Locate the cell with the specified text and output its [x, y] center coordinate. 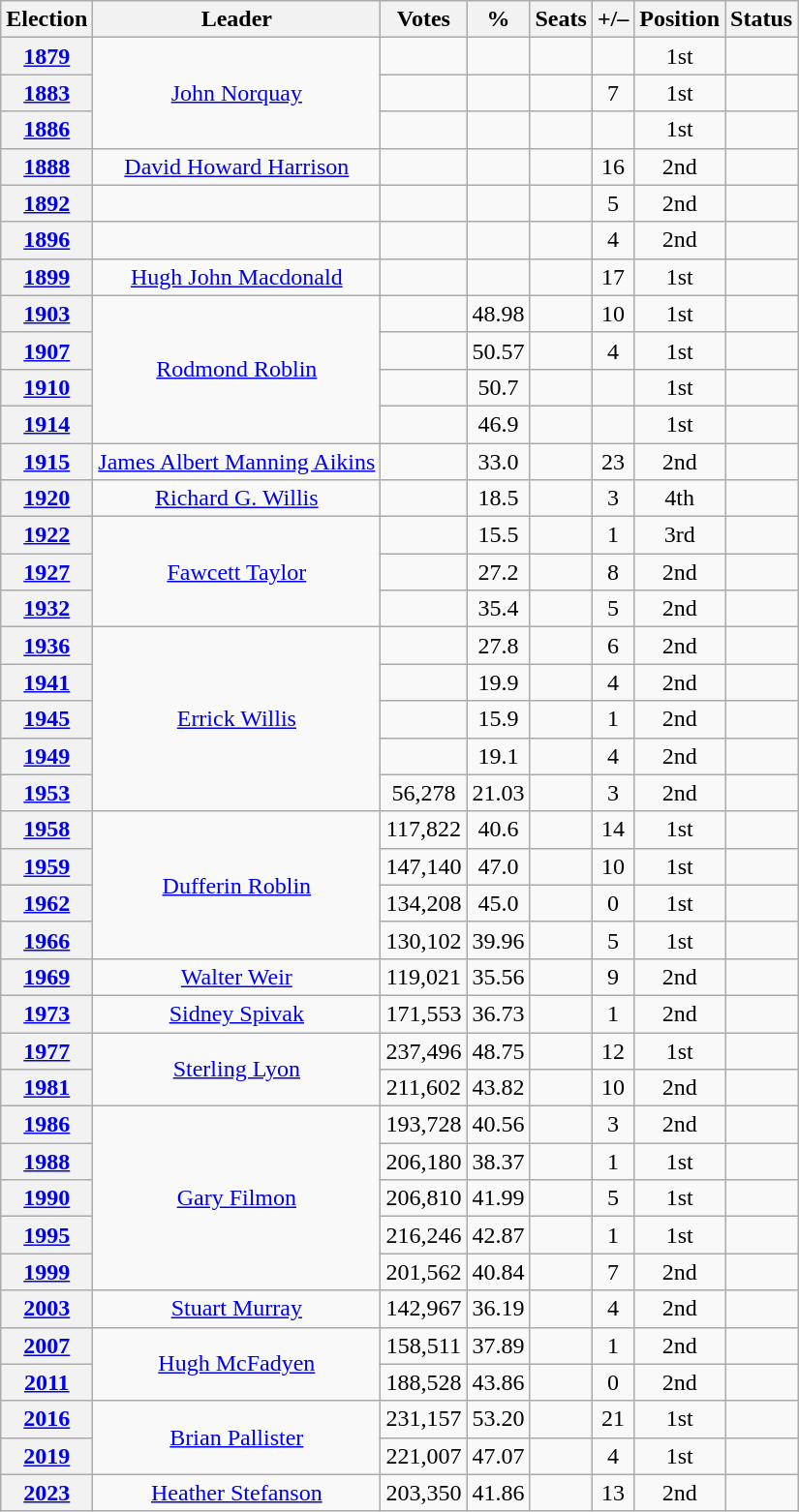
1945 [46, 719]
Gary Filmon [236, 1198]
130,102 [424, 940]
4th [680, 499]
Hugh John Macdonald [236, 277]
1936 [46, 646]
1941 [46, 682]
1981 [46, 1088]
50.57 [498, 350]
1988 [46, 1162]
147,140 [424, 866]
15.5 [498, 535]
56,278 [424, 793]
1914 [46, 424]
47.0 [498, 866]
43.86 [498, 1382]
Sidney Spivak [236, 1013]
8 [612, 572]
18.5 [498, 499]
27.2 [498, 572]
Dufferin Roblin [236, 885]
1932 [46, 609]
Stuart Murray [236, 1309]
Fawcett Taylor [236, 572]
41.99 [498, 1198]
Hugh McFadyen [236, 1364]
1990 [46, 1198]
Errick Willis [236, 719]
2003 [46, 1309]
1886 [46, 130]
17 [612, 277]
1888 [46, 166]
47.07 [498, 1456]
50.7 [498, 387]
21 [612, 1419]
43.82 [498, 1088]
46.9 [498, 424]
1959 [46, 866]
14 [612, 830]
John Norquay [236, 93]
45.0 [498, 903]
2019 [46, 1456]
12 [612, 1050]
Heather Stefanson [236, 1493]
188,528 [424, 1382]
27.8 [498, 646]
+/– [612, 19]
1973 [46, 1013]
Election [46, 19]
1949 [46, 756]
38.37 [498, 1162]
1966 [46, 940]
231,157 [424, 1419]
1999 [46, 1272]
% [498, 19]
1899 [46, 277]
13 [612, 1493]
35.56 [498, 977]
35.4 [498, 609]
1915 [46, 462]
203,350 [424, 1493]
1962 [46, 903]
2023 [46, 1493]
206,180 [424, 1162]
1995 [46, 1235]
1920 [46, 499]
6 [612, 646]
1969 [46, 977]
158,511 [424, 1346]
21.03 [498, 793]
201,562 [424, 1272]
Walter Weir [236, 977]
1883 [46, 93]
40.84 [498, 1272]
142,967 [424, 1309]
Seats [561, 19]
Richard G. Willis [236, 499]
206,810 [424, 1198]
James Albert Manning Aikins [236, 462]
Rodmond Roblin [236, 369]
1903 [46, 314]
1953 [46, 793]
1958 [46, 830]
36.19 [498, 1309]
Sterling Lyon [236, 1069]
16 [612, 166]
1922 [46, 535]
1910 [46, 387]
Votes [424, 19]
37.89 [498, 1346]
3rd [680, 535]
15.9 [498, 719]
19.1 [498, 756]
Status [761, 19]
David Howard Harrison [236, 166]
1892 [46, 203]
Brian Pallister [236, 1437]
171,553 [424, 1013]
1986 [46, 1125]
33.0 [498, 462]
19.9 [498, 682]
237,496 [424, 1050]
36.73 [498, 1013]
193,728 [424, 1125]
40.56 [498, 1125]
221,007 [424, 1456]
211,602 [424, 1088]
48.75 [498, 1050]
216,246 [424, 1235]
53.20 [498, 1419]
1927 [46, 572]
2016 [46, 1419]
1896 [46, 240]
23 [612, 462]
2007 [46, 1346]
41.86 [498, 1493]
9 [612, 977]
Leader [236, 19]
134,208 [424, 903]
40.6 [498, 830]
1977 [46, 1050]
42.87 [498, 1235]
39.96 [498, 940]
2011 [46, 1382]
Position [680, 19]
48.98 [498, 314]
1907 [46, 350]
119,021 [424, 977]
1879 [46, 56]
117,822 [424, 830]
